Provide the (X, Y) coordinate of the cell's center where the given text is located.  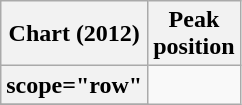
scope="row" (74, 85)
Chart (2012) (74, 34)
Peakposition (194, 34)
